Determine the (x, y) coordinate at the center of the cell enclosing the given text.  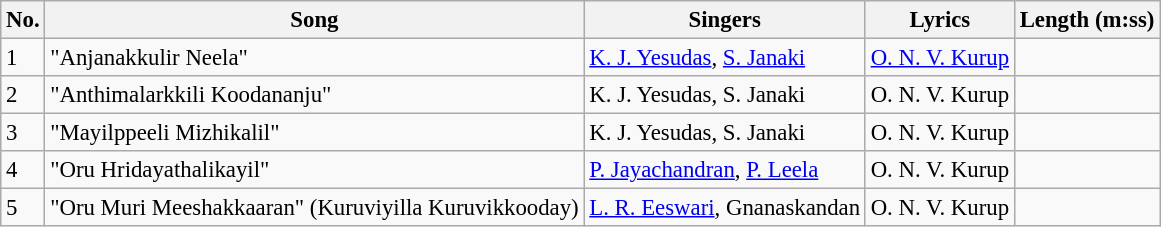
Length (m:ss) (1086, 20)
"Mayilppeeli Mizhikalil" (314, 133)
1 (23, 58)
Song (314, 20)
"Anthimalarkkili Koodananju" (314, 95)
L. R. Eeswari, Gnanaskandan (724, 208)
No. (23, 20)
2 (23, 95)
Singers (724, 20)
Lyrics (940, 20)
3 (23, 133)
"Anjanakkulir Neela" (314, 58)
4 (23, 170)
P. Jayachandran, P. Leela (724, 170)
5 (23, 208)
"Oru Hridayathalikayil" (314, 170)
"Oru Muri Meeshakkaaran" (Kuruviyilla Kuruvikkooday) (314, 208)
